Provide the (x, y) coordinate of the cell's center where the given text is located.  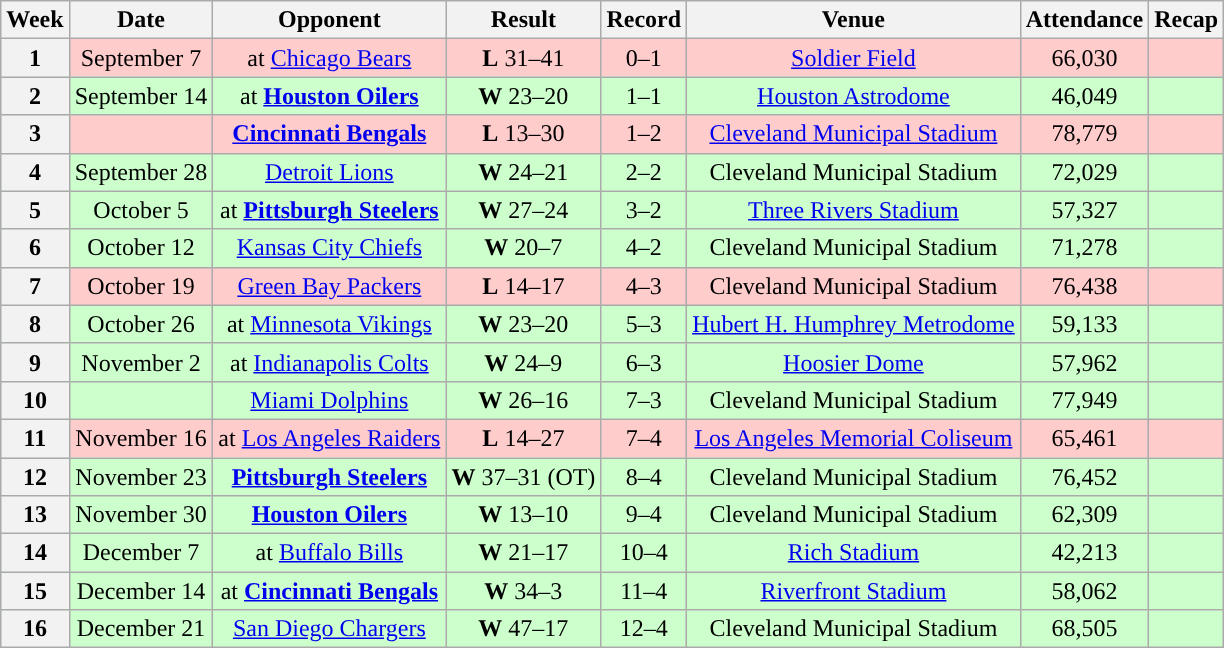
Green Bay Packers (330, 286)
Opponent (330, 20)
1 (35, 58)
at Indianapolis Colts (330, 362)
Houston Oilers (330, 515)
3 (35, 134)
San Diego Chargers (330, 629)
Cincinnati Bengals (330, 134)
3–2 (644, 210)
8 (35, 324)
8–4 (644, 477)
Rich Stadium (854, 553)
W 13–10 (524, 515)
October 12 (141, 248)
62,309 (1084, 515)
58,062 (1084, 591)
9–4 (644, 515)
16 (35, 629)
at Pittsburgh Steelers (330, 210)
W 21–17 (524, 553)
65,461 (1084, 438)
Kansas City Chiefs (330, 248)
W 34–3 (524, 591)
October 19 (141, 286)
Detroit Lions (330, 172)
November 23 (141, 477)
2–2 (644, 172)
11–4 (644, 591)
1–1 (644, 96)
November 16 (141, 438)
September 14 (141, 96)
4 (35, 172)
W 37–31 (OT) (524, 477)
12 (35, 477)
at Houston Oilers (330, 96)
76,438 (1084, 286)
57,327 (1084, 210)
7–4 (644, 438)
Three Rivers Stadium (854, 210)
L 31–41 (524, 58)
L 14–17 (524, 286)
5 (35, 210)
Houston Astrodome (854, 96)
W 24–9 (524, 362)
Recap (1186, 20)
Hoosier Dome (854, 362)
6 (35, 248)
at Los Angeles Raiders (330, 438)
September 28 (141, 172)
10 (35, 400)
14 (35, 553)
Record (644, 20)
4–3 (644, 286)
at Chicago Bears (330, 58)
13 (35, 515)
77,949 (1084, 400)
W 27–24 (524, 210)
September 7 (141, 58)
0–1 (644, 58)
6–3 (644, 362)
76,452 (1084, 477)
68,505 (1084, 629)
W 20–7 (524, 248)
59,133 (1084, 324)
42,213 (1084, 553)
78,779 (1084, 134)
Venue (854, 20)
Hubert H. Humphrey Metrodome (854, 324)
November 30 (141, 515)
W 24–21 (524, 172)
Attendance (1084, 20)
October 26 (141, 324)
5–3 (644, 324)
11 (35, 438)
Los Angeles Memorial Coliseum (854, 438)
Pittsburgh Steelers (330, 477)
1–2 (644, 134)
at Cincinnati Bengals (330, 591)
W 47–17 (524, 629)
Week (35, 20)
Result (524, 20)
at Minnesota Vikings (330, 324)
66,030 (1084, 58)
December 7 (141, 553)
7 (35, 286)
7–3 (644, 400)
Miami Dolphins (330, 400)
at Buffalo Bills (330, 553)
W 26–16 (524, 400)
October 5 (141, 210)
December 14 (141, 591)
4–2 (644, 248)
December 21 (141, 629)
Riverfront Stadium (854, 591)
November 2 (141, 362)
9 (35, 362)
12–4 (644, 629)
Soldier Field (854, 58)
Date (141, 20)
L 13–30 (524, 134)
57,962 (1084, 362)
10–4 (644, 553)
15 (35, 591)
L 14–27 (524, 438)
2 (35, 96)
71,278 (1084, 248)
72,029 (1084, 172)
46,049 (1084, 96)
